Capture the cell that displays the provided text and extract its (x, y) central coordinate. 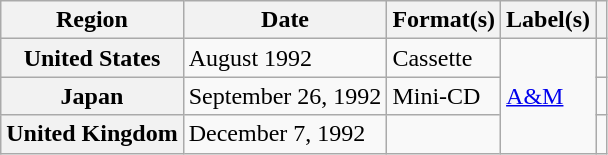
August 1992 (285, 58)
Region (92, 20)
December 7, 1992 (285, 134)
Format(s) (444, 20)
United Kingdom (92, 134)
United States (92, 58)
Cassette (444, 58)
A&M (548, 96)
Label(s) (548, 20)
Date (285, 20)
Japan (92, 96)
Mini-CD (444, 96)
September 26, 1992 (285, 96)
